Find where the given text appears and provide that cell's center as [x, y] coordinate. 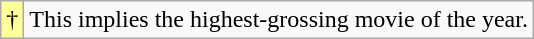
This implies the highest-grossing movie of the year. [279, 20]
† [12, 20]
